Detect which cell encompasses the target text, then output its (x, y) center coordinate. 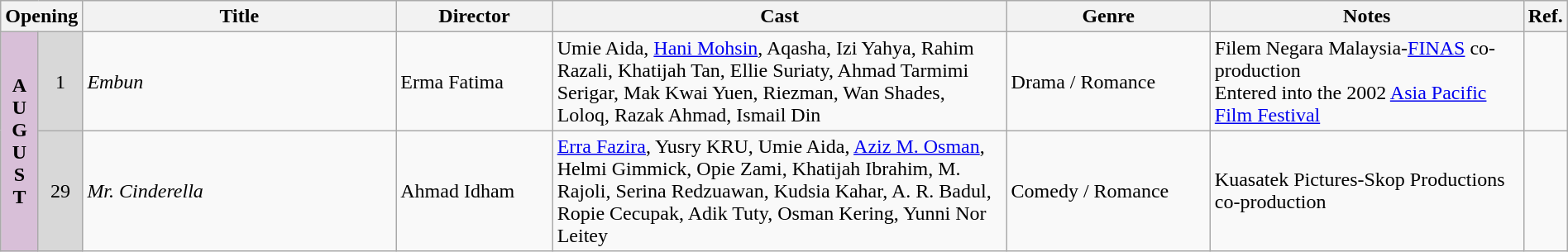
Drama / Romance (1108, 81)
Ref. (1545, 17)
Opening (41, 17)
Title (240, 17)
Kuasatek Pictures-Skop Productions co-production (1366, 191)
AUGUST (20, 142)
Notes (1366, 17)
Ahmad Idham (475, 191)
Erma Fatima (475, 81)
1 (60, 81)
29 (60, 191)
Cast (779, 17)
Embun (240, 81)
Mr. Cinderella (240, 191)
Filem Negara Malaysia-FINAS co-productionEntered into the 2002 Asia Pacific Film Festival (1366, 81)
Comedy / Romance (1108, 191)
Genre (1108, 17)
Director (475, 17)
